Determine the (x, y) coordinate at the center of the cell enclosing the given text.  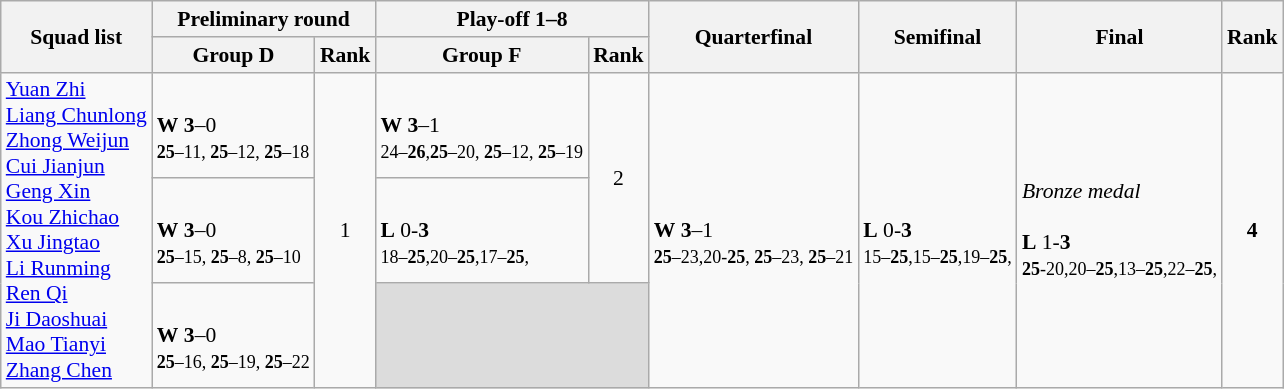
W 3–125–23,20-25, 25–23, 25–21 (754, 230)
Play-off 1–8 (512, 19)
2 (618, 178)
W 3–025–15, 25–8, 25–10 (234, 230)
4 (1252, 230)
Semifinal (938, 36)
Yuan ZhiLiang ChunlongZhong Weijun Cui JianjunGeng XinKou ZhichaoXu JingtaoLi RunmingRen QiJi DaoshuaiMao TianyiZhang Chen (76, 230)
W 3–025–11, 25–12, 25–18 (234, 124)
Bronze medalL 1-325-20,20–25,13–25,22–25, (1120, 230)
Group D (234, 55)
1 (346, 230)
Group F (482, 55)
Preliminary round (264, 19)
Squad list (76, 36)
W 3–124–26,25–20, 25–12, 25–19 (482, 124)
L 0-315–25,15–25,19–25, (938, 230)
Final (1120, 36)
Quarterfinal (754, 36)
L 0-318–25,20–25,17–25, (482, 230)
W 3–025–16, 25–19, 25–22 (234, 336)
